Capture the cell that displays the provided text and extract its [X, Y] central coordinate. 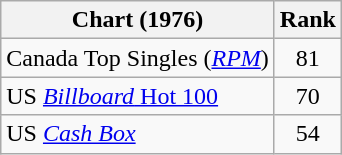
81 [308, 58]
70 [308, 96]
US Billboard Hot 100 [138, 96]
54 [308, 134]
Rank [308, 20]
Canada Top Singles (RPM) [138, 58]
US Cash Box [138, 134]
Chart (1976) [138, 20]
